Pinpoint the cell where the given text exists, returning its (X, Y) midpoint coordinate. 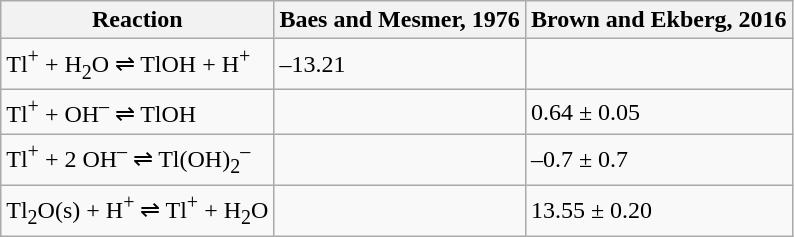
Tl2O(s) + H+ ⇌ Tl+ + H2O (138, 210)
Brown and Ekberg, 2016 (658, 20)
Tl+ + OH– ⇌ TlOH (138, 112)
Tl+ + 2 OH– ⇌ Tl(OH)2– (138, 160)
Reaction (138, 20)
13.55 ± 0.20 (658, 210)
0.64 ± 0.05 (658, 112)
–0.7 ± 0.7 (658, 160)
–13.21 (400, 64)
Baes and Mesmer, 1976 (400, 20)
Tl+ + H2O ⇌ TlOH + H+ (138, 64)
